Search for the cell housing the specified text and yield its (x, y) center coordinate. 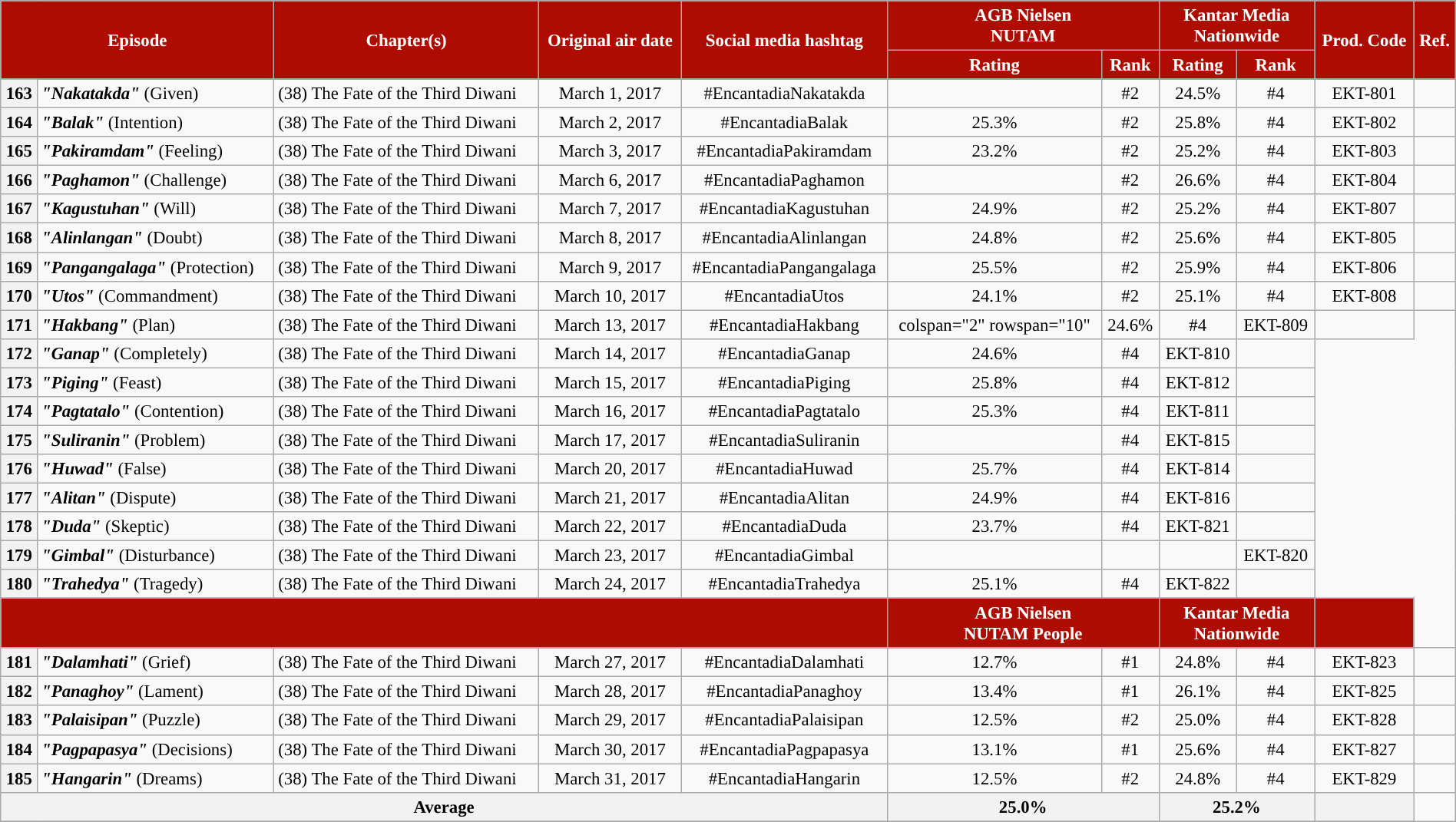
EKT-810 (1198, 353)
182 (19, 692)
Original air date (610, 40)
25.7% (994, 469)
EKT-825 (1364, 692)
EKT-822 (1198, 584)
#EncantadiaDalamhati (784, 662)
13.1% (994, 749)
#EncantadiaPakiramdam (784, 151)
25.9% (1198, 267)
March 30, 2017 (610, 749)
March 20, 2017 (610, 469)
165 (19, 151)
Prod. Code (1364, 40)
March 8, 2017 (610, 238)
#EncantadiaAlinlangan (784, 238)
EKT-803 (1364, 151)
#EncantadiaPanaghoy (784, 692)
#EncantadiaDuda (784, 527)
"Piging" (Feast) (156, 382)
"Trahedya" (Tragedy) (156, 584)
March 16, 2017 (610, 411)
March 1, 2017 (610, 94)
"Hangarin" (Dreams) (156, 778)
EKT-814 (1198, 469)
173 (19, 382)
164 (19, 123)
23.2% (994, 151)
EKT-807 (1364, 210)
169 (19, 267)
23.7% (994, 527)
185 (19, 778)
#EncantadiaUtos (784, 295)
172 (19, 353)
25.5% (994, 267)
March 24, 2017 (610, 584)
March 10, 2017 (610, 295)
March 9, 2017 (610, 267)
180 (19, 584)
March 14, 2017 (610, 353)
March 15, 2017 (610, 382)
13.4% (994, 692)
Chapter(s) (406, 40)
March 22, 2017 (610, 527)
March 7, 2017 (610, 210)
24.1% (994, 295)
179 (19, 556)
"Dalamhati" (Grief) (156, 662)
#EncantadiaBalak (784, 123)
EKT-809 (1275, 325)
"Pangangalaga" (Protection) (156, 267)
"Balak" (Intention) (156, 123)
#EncantadiaTrahedya (784, 584)
March 29, 2017 (610, 721)
colspan="2" rowspan="10" (994, 325)
#EncantadiaNakatakda (784, 94)
Episode (137, 40)
#EncantadiaSuliranin (784, 440)
#EncantadiaHangarin (784, 778)
"Pagpapasya" (Decisions) (156, 749)
178 (19, 527)
183 (19, 721)
#EncantadiaPalaisipan (784, 721)
#EncantadiaPiging (784, 382)
#EncantadiaHakbang (784, 325)
March 2, 2017 (610, 123)
171 (19, 325)
#EncantadiaPaghamon (784, 180)
EKT-804 (1364, 180)
177 (19, 497)
"Pakiramdam" (Feeling) (156, 151)
AGB NielsenNUTAM People (1023, 623)
"Panaghoy" (Lament) (156, 692)
#EncantadiaHuwad (784, 469)
"Nakatakda" (Given) (156, 94)
March 13, 2017 (610, 325)
EKT-802 (1364, 123)
"Hakbang" (Plan) (156, 325)
AGB NielsenNUTAM (1023, 26)
"Paghamon" (Challenge) (156, 180)
Ref. (1434, 40)
EKT-806 (1364, 267)
#EncantadiaPangangalaga (784, 267)
174 (19, 411)
"Huwad" (False) (156, 469)
170 (19, 295)
"Alitan" (Dispute) (156, 497)
167 (19, 210)
"Palaisipan" (Puzzle) (156, 721)
Social media hashtag (784, 40)
EKT-827 (1364, 749)
EKT-808 (1364, 295)
EKT-828 (1364, 721)
168 (19, 238)
March 27, 2017 (610, 662)
26.6% (1198, 180)
March 31, 2017 (610, 778)
#EncantadiaAlitan (784, 497)
March 17, 2017 (610, 440)
#EncantadiaPagtatalo (784, 411)
26.1% (1198, 692)
EKT-816 (1198, 497)
"Alinlangan" (Doubt) (156, 238)
March 6, 2017 (610, 180)
"Duda" (Skeptic) (156, 527)
12.7% (994, 662)
EKT-805 (1364, 238)
EKT-829 (1364, 778)
"Utos" (Commandment) (156, 295)
EKT-820 (1275, 556)
176 (19, 469)
"Ganap" (Completely) (156, 353)
184 (19, 749)
Average (444, 807)
#EncantadiaKagustuhan (784, 210)
March 23, 2017 (610, 556)
181 (19, 662)
"Suliranin" (Problem) (156, 440)
"Gimbal" (Disturbance) (156, 556)
March 3, 2017 (610, 151)
EKT-811 (1198, 411)
EKT-823 (1364, 662)
"Kagustuhan" (Will) (156, 210)
166 (19, 180)
March 28, 2017 (610, 692)
#EncantadiaGimbal (784, 556)
EKT-812 (1198, 382)
24.5% (1198, 94)
EKT-801 (1364, 94)
#EncantadiaPagpapasya (784, 749)
175 (19, 440)
EKT-821 (1198, 527)
March 21, 2017 (610, 497)
EKT-815 (1198, 440)
163 (19, 94)
"Pagtatalo" (Contention) (156, 411)
#EncantadiaGanap (784, 353)
